Detect which cell encompasses the target text, then output its (X, Y) center coordinate. 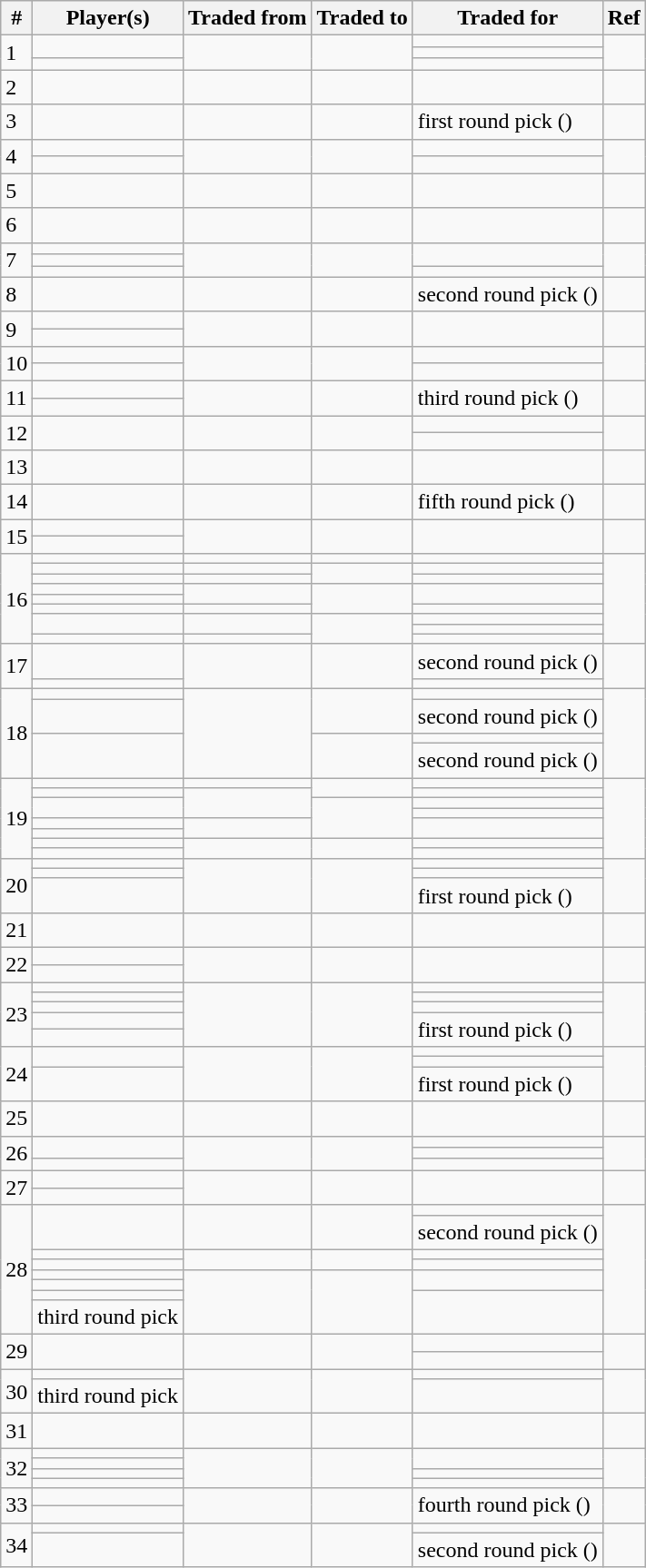
Ref (623, 18)
fourth round pick () (507, 1505)
12 (16, 433)
14 (16, 502)
26 (16, 1153)
29 (16, 1352)
31 (16, 1431)
7 (16, 260)
11 (16, 398)
Traded to (362, 18)
Traded from (247, 18)
22 (16, 964)
4 (16, 156)
third round pick () (507, 398)
9 (16, 329)
1 (16, 53)
21 (16, 930)
8 (16, 294)
# (16, 18)
27 (16, 1188)
3 (16, 122)
fifth round pick () (507, 502)
25 (16, 1119)
13 (16, 468)
19 (16, 818)
28 (16, 1269)
32 (16, 1468)
15 (16, 537)
30 (16, 1391)
16 (16, 599)
18 (16, 733)
17 (16, 666)
5 (16, 191)
6 (16, 225)
Player(s) (108, 18)
23 (16, 1015)
24 (16, 1074)
33 (16, 1505)
2 (16, 87)
20 (16, 885)
10 (16, 363)
Traded for (507, 18)
34 (16, 1545)
